Search for the cell housing the specified text and yield its [X, Y] center coordinate. 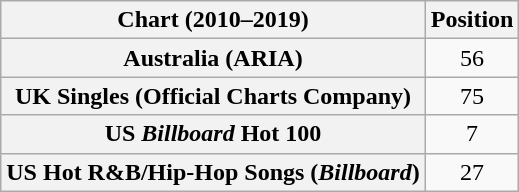
75 [472, 96]
56 [472, 58]
US Hot R&B/Hip-Hop Songs (Billboard) [213, 172]
Chart (2010–2019) [213, 20]
Position [472, 20]
Australia (ARIA) [213, 58]
27 [472, 172]
US Billboard Hot 100 [213, 134]
UK Singles (Official Charts Company) [213, 96]
7 [472, 134]
